Detect which cell encompasses the target text, then output its [x, y] center coordinate. 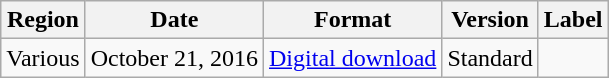
Standard [490, 58]
Format [353, 20]
October 21, 2016 [174, 58]
Label [573, 20]
Digital download [353, 58]
Various [43, 58]
Region [43, 20]
Version [490, 20]
Date [174, 20]
